Extract the [X, Y] coordinate from the center of the cell holding the provided text.  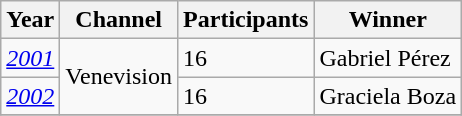
Gabriel Pérez [388, 58]
Winner [388, 20]
Graciela Boza [388, 96]
Channel [119, 20]
Venevision [119, 77]
Participants [246, 20]
2002 [30, 96]
Year [30, 20]
2001 [30, 58]
